Capture the cell that displays the provided text and extract its (x, y) central coordinate. 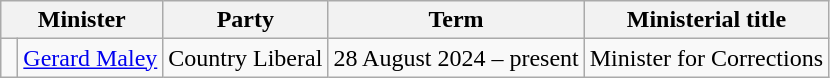
Gerard Maley (90, 58)
Country Liberal (246, 58)
Term (456, 20)
Party (246, 20)
Ministerial title (706, 20)
Minister (82, 20)
28 August 2024 – present (456, 58)
Minister for Corrections (706, 58)
